Determine the [X, Y] coordinate at the center of the cell enclosing the given text.  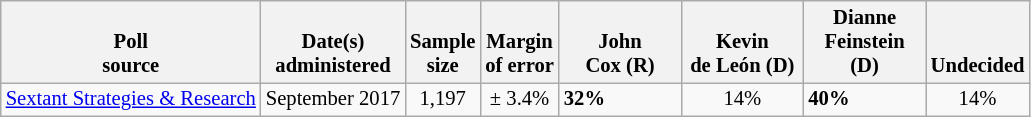
Sextant Strategies & Research [131, 99]
Pollsource [131, 41]
Samplesize [442, 41]
32% [620, 99]
Kevinde León (D) [742, 41]
Date(s)administered [333, 41]
September 2017 [333, 99]
40% [864, 99]
JohnCox (R) [620, 41]
Undecided [978, 41]
1,197 [442, 99]
DianneFeinstein (D) [864, 41]
Marginof error [520, 41]
± 3.4% [520, 99]
